Output the [X, Y] coordinate of the center of the cell containing the given text.  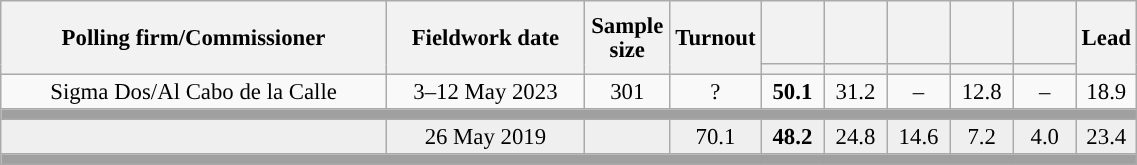
24.8 [856, 138]
Lead [1106, 38]
301 [627, 92]
Turnout [716, 38]
48.2 [792, 138]
? [716, 92]
Polling firm/Commissioner [194, 38]
3–12 May 2023 [485, 92]
50.1 [792, 92]
Fieldwork date [485, 38]
Sample size [627, 38]
70.1 [716, 138]
12.8 [982, 92]
26 May 2019 [485, 138]
4.0 [1044, 138]
14.6 [918, 138]
18.9 [1106, 92]
31.2 [856, 92]
Sigma Dos/Al Cabo de la Calle [194, 92]
7.2 [982, 138]
23.4 [1106, 138]
